Scan for the cell matching the given text and deliver its (x, y) coordinate at center. 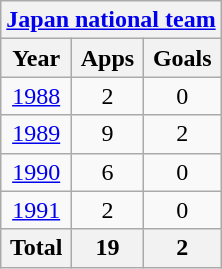
Total (36, 248)
19 (108, 248)
Japan national team (111, 20)
Year (36, 58)
1989 (36, 134)
1988 (36, 96)
6 (108, 172)
9 (108, 134)
1990 (36, 172)
1991 (36, 210)
Goals (182, 58)
Apps (108, 58)
